Output the (X, Y) coordinate of the center of the cell containing the given text.  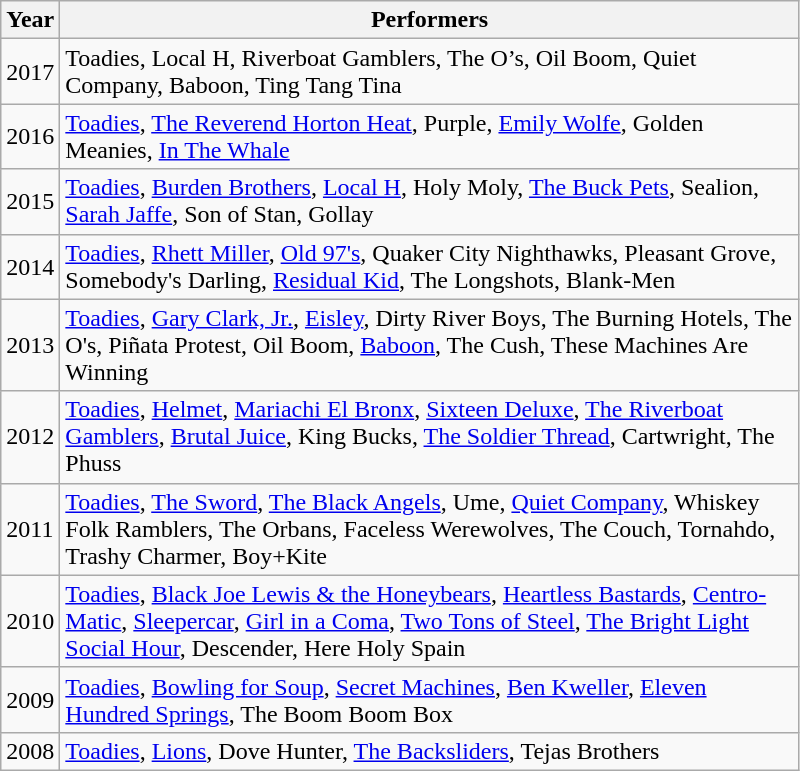
Toadies, Rhett Miller, Old 97's, Quaker City Nighthawks, Pleasant Grove, Somebody's Darling, Residual Kid, The Longshots, Blank-Men (430, 266)
Toadies, Burden Brothers, Local H, Holy Moly, The Buck Pets, Sealion, Sarah Jaffe, Son of Stan, Gollay (430, 202)
Toadies, Helmet, Mariachi El Bronx, Sixteen Deluxe, The Riverboat Gamblers, Brutal Juice, King Bucks, The Soldier Thread, Cartwright, The Phuss (430, 437)
2008 (30, 751)
Toadies, Local H, Riverboat Gamblers, The O’s, Oil Boom, Quiet Company, Baboon, Ting Tang Tina (430, 72)
2016 (30, 136)
2009 (30, 700)
2017 (30, 72)
2012 (30, 437)
2015 (30, 202)
Toadies, Lions, Dove Hunter, The Backsliders, Tejas Brothers (430, 751)
2013 (30, 345)
Year (30, 20)
Performers (430, 20)
Toadies, The Reverend Horton Heat, Purple, Emily Wolfe, Golden Meanies, In The Whale (430, 136)
Toadies, Bowling for Soup, Secret Machines, Ben Kweller, Eleven Hundred Springs, The Boom Boom Box (430, 700)
2010 (30, 621)
2014 (30, 266)
2011 (30, 529)
